Extract the [X, Y] coordinate from the center of the cell holding the provided text.  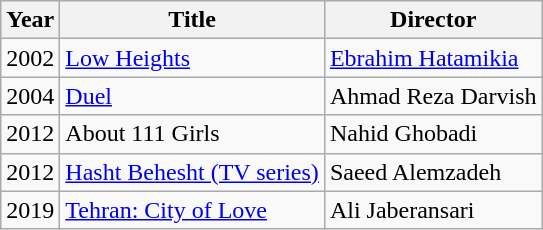
About 111 Girls [192, 134]
2019 [30, 210]
2004 [30, 96]
Year [30, 20]
Duel [192, 96]
Saeed Alemzadeh [433, 172]
Low Heights [192, 58]
Nahid Ghobadi [433, 134]
Title [192, 20]
Tehran: City of Love [192, 210]
2002 [30, 58]
Ahmad Reza Darvish [433, 96]
Ebrahim Hatamikia [433, 58]
Ali Jaberansari [433, 210]
Hasht Behesht (TV series) [192, 172]
Director [433, 20]
